Identify which cell holds the provided text, then report its (X, Y) central coordinate. 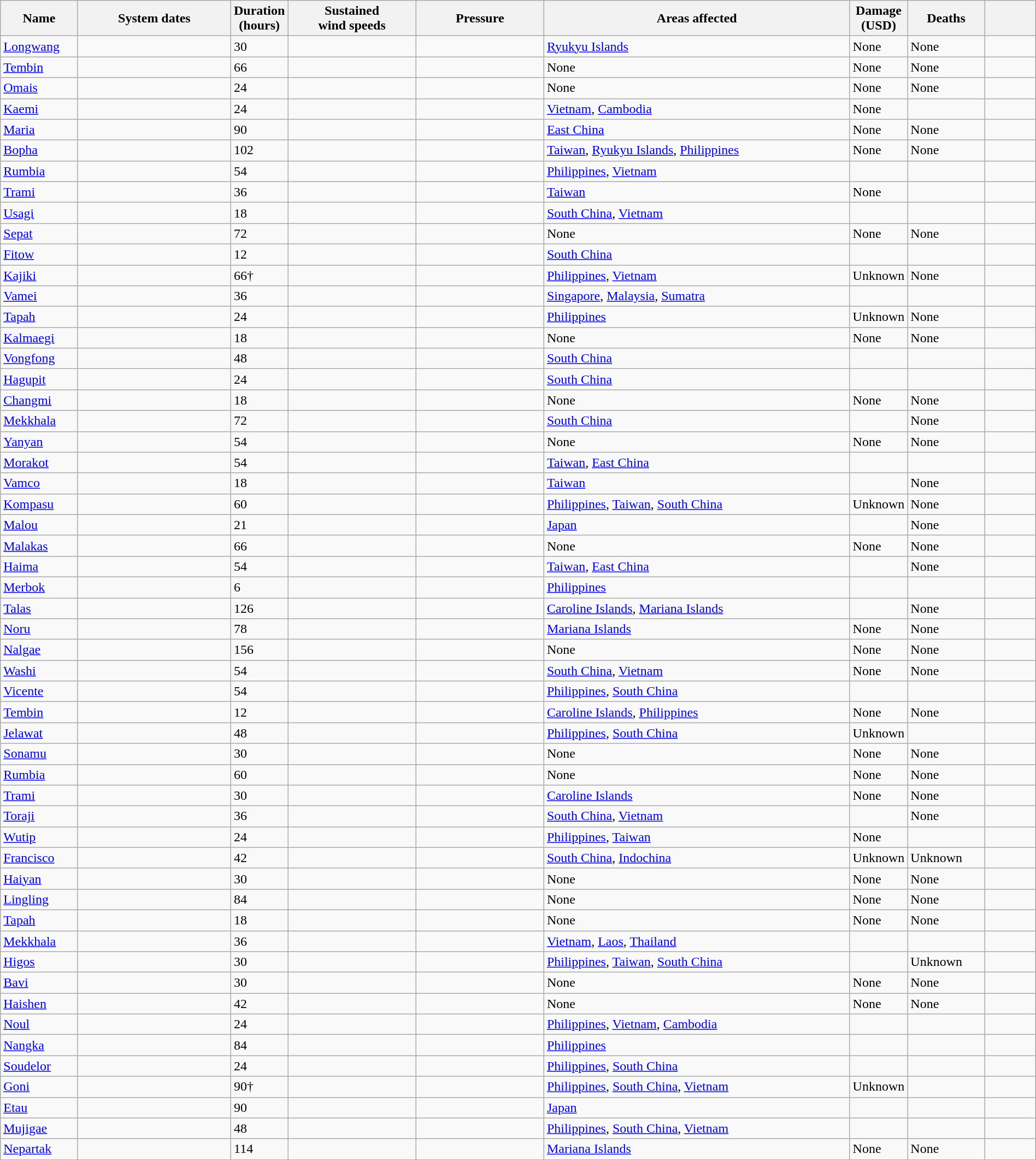
Malakas (39, 546)
Usagi (39, 213)
Fitow (39, 254)
Goni (39, 1087)
Vongfong (39, 359)
Washi (39, 671)
Morakot (39, 462)
Francisco (39, 858)
Wutip (39, 837)
114 (260, 1149)
156 (260, 650)
126 (260, 608)
Bopha (39, 150)
Longwang (39, 46)
Areas affected (697, 19)
Philippines, Vietnam, Cambodia (697, 1024)
Noru (39, 629)
Sustainedwind speeds (352, 19)
Jelawat (39, 733)
Ryukyu Islands (697, 46)
Nalgae (39, 650)
Haishen (39, 1004)
Haiyan (39, 878)
6 (260, 587)
Damage(USD) (879, 19)
Nangka (39, 1045)
66† (260, 275)
Sonamu (39, 754)
System dates (154, 19)
Nepartak (39, 1149)
Vietnam, Laos, Thailand (697, 941)
Soudelor (39, 1066)
Vamco (39, 483)
Mujigae (39, 1128)
Vietnam, Cambodia (697, 109)
Hagupit (39, 379)
Yanyan (39, 442)
Name (39, 19)
Lingling (39, 899)
Merbok (39, 587)
Vicente (39, 692)
Duration(hours) (260, 19)
Malou (39, 525)
Taiwan, Ryukyu Islands, Philippines (697, 150)
Talas (39, 608)
Kalmaegi (39, 338)
Caroline Islands (697, 795)
Deaths (946, 19)
Etau (39, 1108)
Bavi (39, 983)
Caroline Islands, Philippines (697, 712)
90† (260, 1087)
Toraji (39, 816)
Higos (39, 962)
Singapore, Malaysia, Sumatra (697, 296)
Caroline Islands, Mariana Islands (697, 608)
East China (697, 130)
South China, Indochina (697, 858)
Changmi (39, 400)
Kaemi (39, 109)
Haima (39, 566)
Pressure (480, 19)
Philippines, Taiwan (697, 837)
Kajiki (39, 275)
Maria (39, 130)
Kompasu (39, 504)
Sepat (39, 233)
Omais (39, 88)
Noul (39, 1024)
21 (260, 525)
Vamei (39, 296)
102 (260, 150)
78 (260, 629)
